Detect which cell encompasses the target text, then output its [X, Y] center coordinate. 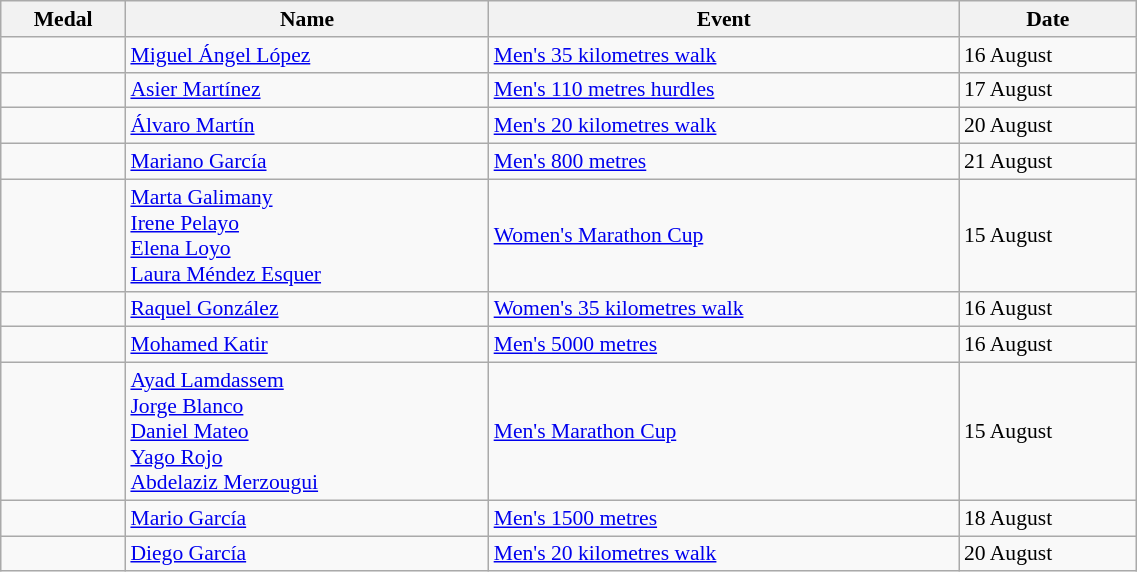
Men's 800 metres [724, 162]
Diego García [306, 554]
Date [1048, 19]
Mariano García [306, 162]
Event [724, 19]
Mohamed Katir [306, 345]
Men's 1500 metres [724, 518]
Álvaro Martín [306, 126]
Asier Martínez [306, 90]
Men's 110 metres hurdles [724, 90]
Raquel González [306, 309]
Men's Marathon Cup [724, 432]
Men's 35 kilometres walk [724, 55]
Medal [64, 19]
Name [306, 19]
Mario García [306, 518]
Ayad LamdassemJorge BlancoDaniel MateoYago RojoAbdelaziz Merzougui [306, 432]
Women's 35 kilometres walk [724, 309]
Men's 5000 metres [724, 345]
Miguel Ángel López [306, 55]
21 August [1048, 162]
18 August [1048, 518]
Women's Marathon Cup [724, 235]
17 August [1048, 90]
Marta GalimanyIrene PelayoElena LoyoLaura Méndez Esquer [306, 235]
